Output the [X, Y] coordinate of the center of the cell containing the given text.  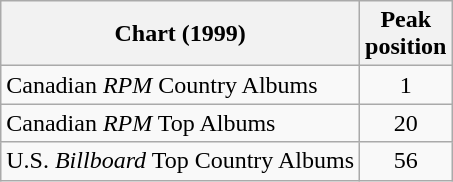
U.S. Billboard Top Country Albums [180, 161]
Canadian RPM Country Albums [180, 85]
56 [406, 161]
1 [406, 85]
Chart (1999) [180, 34]
Peakposition [406, 34]
Canadian RPM Top Albums [180, 123]
20 [406, 123]
